Locate the cell with the specified text and output its (x, y) center coordinate. 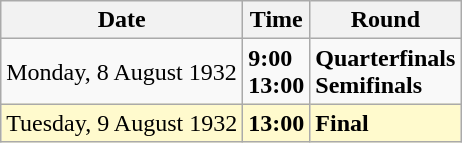
Date (122, 20)
13:00 (276, 123)
Round (386, 20)
Tuesday, 9 August 1932 (122, 123)
Time (276, 20)
Monday, 8 August 1932 (122, 72)
QuarterfinalsSemifinals (386, 72)
Final (386, 123)
9:0013:00 (276, 72)
